Find where the given text appears and provide that cell's center as (x, y) coordinate. 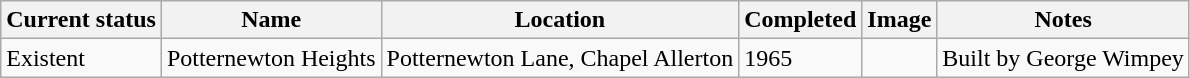
Notes (1064, 20)
Name (271, 20)
Image (900, 20)
Completed (800, 20)
Potternewton Heights (271, 58)
Potternewton Lane, Chapel Allerton (560, 58)
Built by George Wimpey (1064, 58)
Current status (82, 20)
Location (560, 20)
1965 (800, 58)
Existent (82, 58)
